Return [x, y] of the center of cell containing provided text 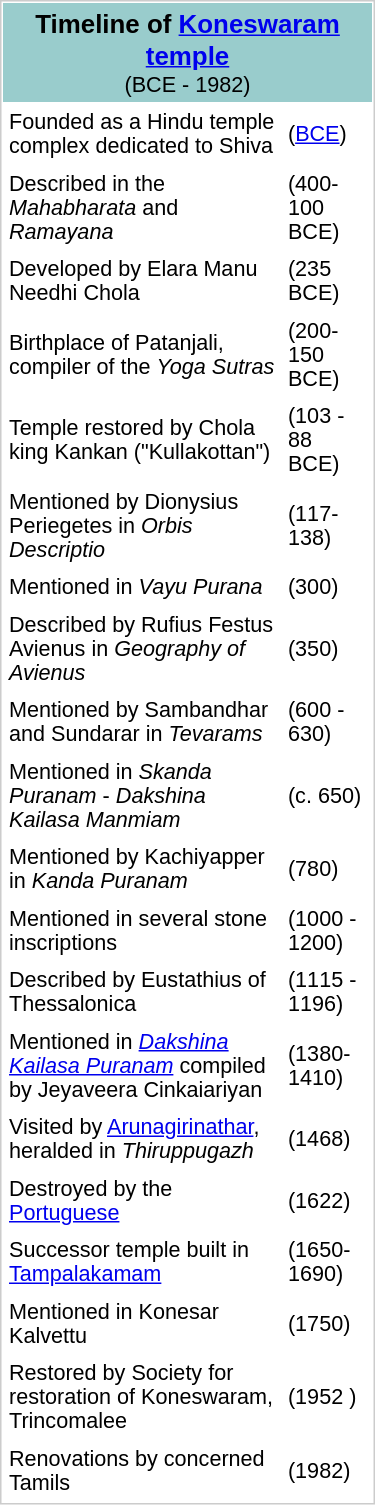
Developed by Elara Manu Needhi Chola [142, 280]
Described in the Mahabharata and Ramayana [142, 207]
(1000 - 1200) [327, 930]
(1622) [327, 1200]
(400-100 BCE) [327, 207]
Birthplace of Patanjali, compiler of the Yoga Sutras [142, 354]
(780) [327, 868]
(1468) [327, 1138]
(103 - 88 BCE) [327, 440]
Mentioned by Dionysius Periegetes in Orbis Descriptio [142, 525]
(1750) [327, 1323]
Mentioned by Kachiyapper in Kanda Puranam [142, 868]
Visited by Arunagirinathar, heralded in Thiruppugazh [142, 1138]
Mentioned in Konesar Kalvettu [142, 1323]
Mentioned in Skanda Puranam - Dakshina Kailasa Manmiam [142, 795]
(BCE) [327, 134]
(600 - 630) [327, 722]
Mentioned in several stone inscriptions [142, 930]
Timeline of Koneswaram temple (BCE - 1982) [188, 52]
(1380-1410) [327, 1065]
(1982) [327, 1470]
(200-150 BCE) [327, 354]
Described by Rufius Festus Avienus in Geography of Avienus [142, 648]
Restored by Society for restoration of Koneswaram, Trincomalee [142, 1396]
(1952 ) [327, 1396]
Mentioned in Vayu Purana [142, 586]
Mentioned by Sambandhar and Sundarar in Tevarams [142, 722]
Successor temple built in Tampalakamam [142, 1262]
Renovations by concerned Tamils [142, 1470]
(1115 - 1196) [327, 992]
(300) [327, 586]
Temple restored by Chola king Kankan ("Kullakottan") [142, 440]
Founded as a Hindu temple complex dedicated to Shiva [142, 134]
Described by Eustathius of Thessalonica [142, 992]
Mentioned in Dakshina Kailasa Puranam compiled by Jeyaveera Cinkaiariyan [142, 1065]
(c. 650) [327, 795]
(235 BCE) [327, 280]
(1650-1690) [327, 1262]
(117-138) [327, 525]
Destroyed by the Portuguese [142, 1200]
(350) [327, 648]
